Detect which cell encompasses the target text, then output its (x, y) center coordinate. 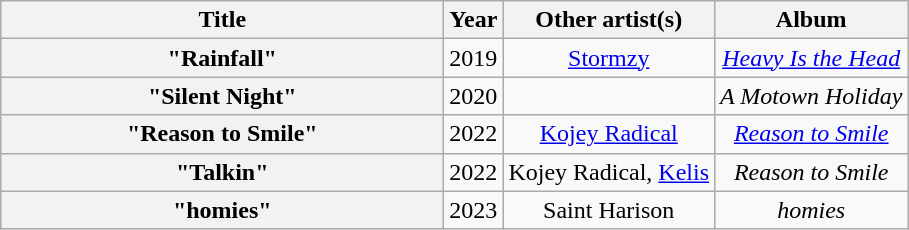
"Rainfall" (222, 58)
Year (474, 20)
"homies" (222, 210)
Heavy Is the Head (812, 58)
Other artist(s) (609, 20)
Title (222, 20)
2020 (474, 96)
A Motown Holiday (812, 96)
Kojey Radical, Kelis (609, 172)
2023 (474, 210)
Stormzy (609, 58)
Kojey Radical (609, 134)
2019 (474, 58)
"Talkin" (222, 172)
homies (812, 210)
"Reason to Smile" (222, 134)
Album (812, 20)
Saint Harison (609, 210)
"Silent Night" (222, 96)
